Scan for the cell matching the given text and deliver its [x, y] coordinate at center. 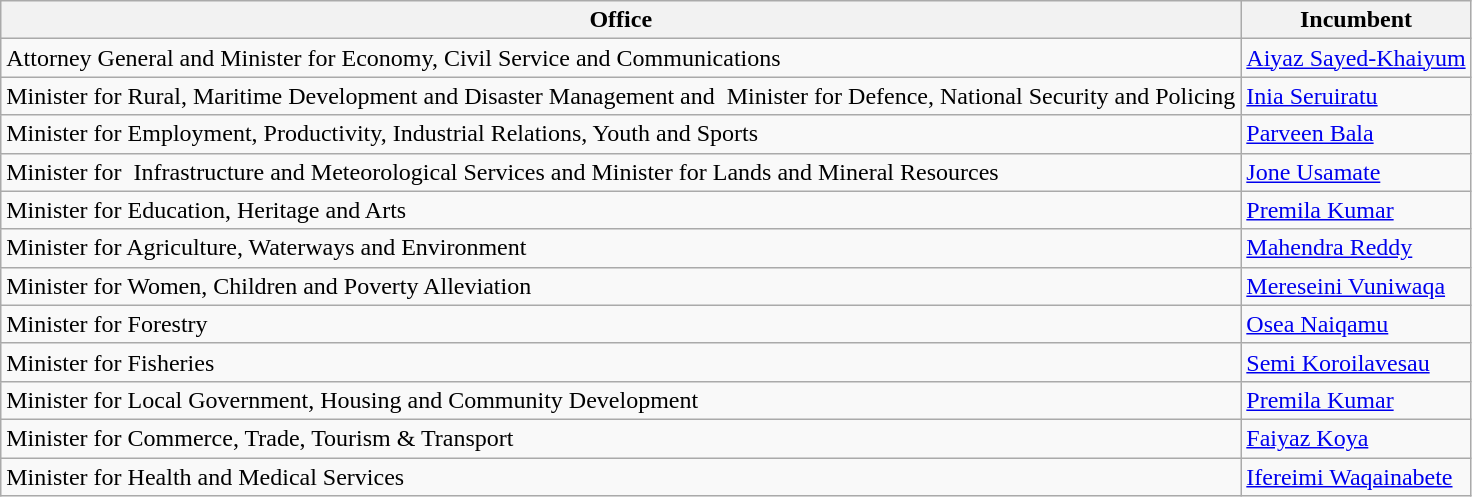
Minister for Infrastructure and Meteorological Services and Minister for Lands and Mineral Resources [621, 172]
Minister for Women, Children and Poverty Alleviation [621, 286]
Attorney General and Minister for Economy, Civil Service and Communications [621, 58]
Minister for Commerce, Trade, Tourism & Transport [621, 438]
Jone Usamate [1356, 172]
Mahendra Reddy [1356, 248]
Aiyaz Sayed-Khaiyum [1356, 58]
Inia Seruiratu [1356, 96]
Faiyaz Koya [1356, 438]
Minister for Fisheries [621, 362]
Parveen Bala [1356, 134]
Minister for Education, Heritage and Arts [621, 210]
Minister for Local Government, Housing and Community Development [621, 400]
Minister for Forestry [621, 324]
Minister for Rural, Maritime Development and Disaster Management and Minister for Defence, National Security and Policing [621, 96]
Mereseini Vuniwaqa [1356, 286]
Ifereimi Waqainabete [1356, 477]
Office [621, 20]
Osea Naiqamu [1356, 324]
Incumbent [1356, 20]
Minister for Health and Medical Services [621, 477]
Minister for Employment, Productivity, Industrial Relations, Youth and Sports [621, 134]
Semi Koroilavesau [1356, 362]
Minister for Agriculture, Waterways and Environment [621, 248]
